From the cell containing the given text, extract its center point as [x, y] coordinate. 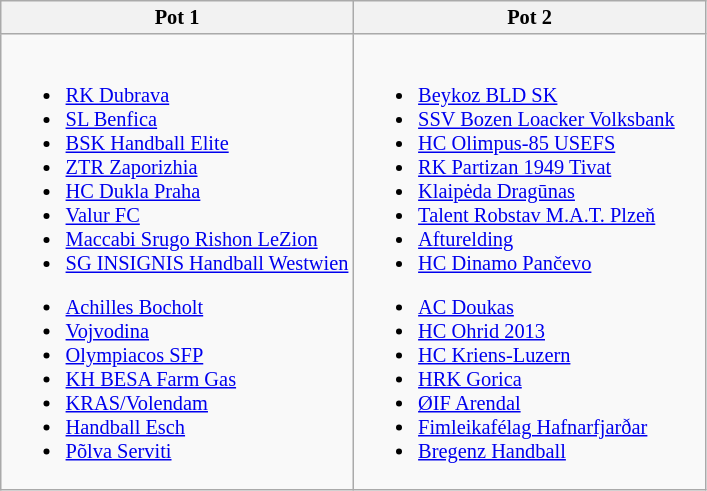
Pot 1 [178, 17]
Pot 2 [530, 17]
